Extract the (X, Y) coordinate from the center of the cell holding the provided text.  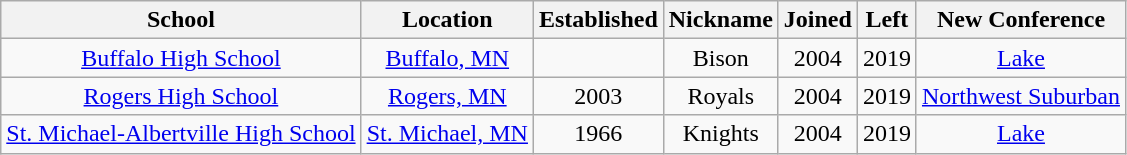
Rogers High School (181, 96)
School (181, 20)
Buffalo High School (181, 58)
Buffalo, MN (447, 58)
Joined (818, 20)
Nickname (720, 20)
Location (447, 20)
New Conference (1020, 20)
Rogers, MN (447, 96)
2003 (598, 96)
Left (886, 20)
St. Michael, MN (447, 134)
St. Michael-Albertville High School (181, 134)
Knights (720, 134)
Northwest Suburban (1020, 96)
Royals (720, 96)
Established (598, 20)
1966 (598, 134)
Bison (720, 58)
